Locate the cell with the specified text and output its [x, y] center coordinate. 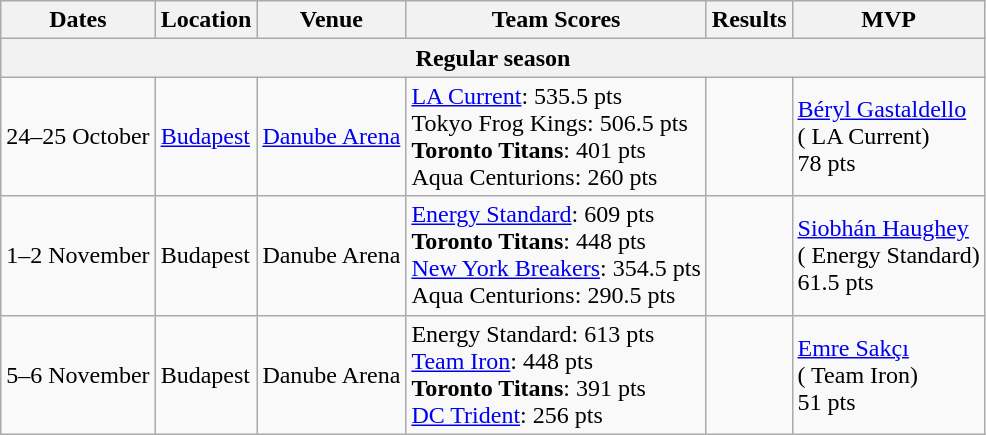
Team Scores [556, 20]
LA Current: 535.5 pts Tokyo Frog Kings: 506.5 pts Toronto Titans: 401 pts Aqua Centurions: 260 pts [556, 136]
Siobhán Haughey( Energy Standard)61.5 pts [888, 256]
MVP [888, 20]
Emre Sakçı( Team Iron)51 pts [888, 374]
Béryl Gastaldello( LA Current)78 pts [888, 136]
Results [749, 20]
Energy Standard: 613 pts Team Iron: 448 pts Toronto Titans: 391 pts DC Trident: 256 pts [556, 374]
Dates [78, 20]
Venue [332, 20]
1–2 November [78, 256]
Energy Standard: 609 pts Toronto Titans: 448 pts New York Breakers: 354.5 pts Aqua Centurions: 290.5 pts [556, 256]
Location [206, 20]
Regular season [493, 58]
24–25 October [78, 136]
5–6 November [78, 374]
